Provide the (x, y) coordinate of the cell's center where the given text is located.  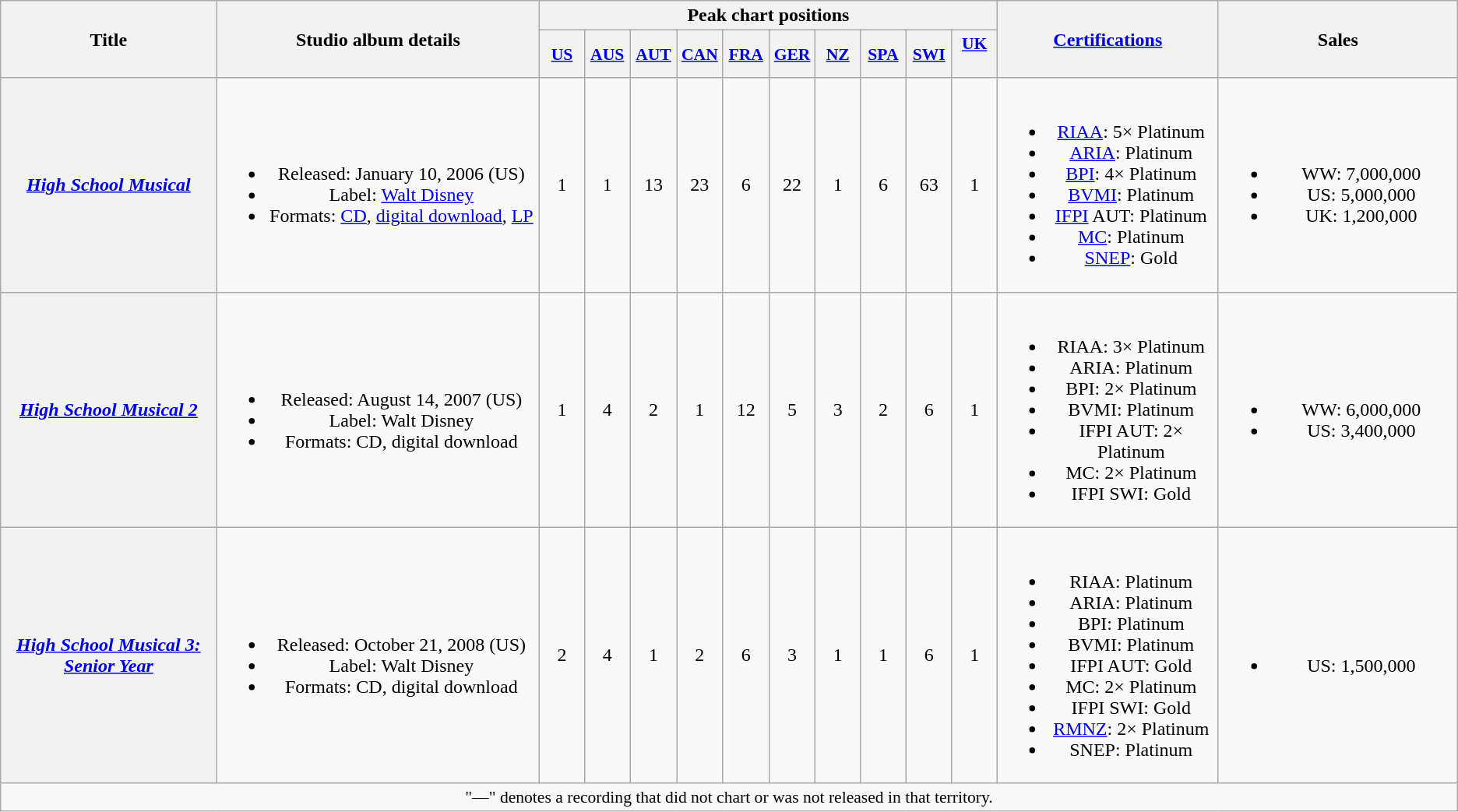
Certifications (1108, 39)
Sales (1338, 39)
RIAA: 5× PlatinumARIA: PlatinumBPI: 4× PlatinumBVMI: PlatinumIFPI AUT: PlatinumMC: PlatinumSNEP: Gold (1108, 185)
Title (109, 39)
High School Musical (109, 185)
US (562, 54)
12 (746, 410)
CAN (699, 54)
GER (791, 54)
Peak chart positions (768, 16)
Studio album details (379, 39)
23 (699, 185)
5 (791, 410)
SWI (928, 54)
NZ (838, 54)
22 (791, 185)
AUT (653, 54)
High School Musical 2 (109, 410)
RIAA: PlatinumARIA: PlatinumBPI: PlatinumBVMI: PlatinumIFPI AUT: GoldMC: 2× PlatinumIFPI SWI: GoldRMNZ: 2× PlatinumSNEP: Platinum (1108, 656)
Released: August 14, 2007 (US)Label: Walt DisneyFormats: CD, digital download (379, 410)
SPA (883, 54)
"—" denotes a recording that did not chart or was not released in that territory. (729, 797)
WW: 6,000,000US: 3,400,000 (1338, 410)
13 (653, 185)
Released: October 21, 2008 (US)Label: Walt DisneyFormats: CD, digital download (379, 656)
RIAA: 3× PlatinumARIA: PlatinumBPI: 2× PlatinumBVMI: PlatinumIFPI AUT: 2× PlatinumMC: 2× PlatinumIFPI SWI: Gold (1108, 410)
UK (974, 54)
FRA (746, 54)
AUS (607, 54)
Released: January 10, 2006 (US)Label: Walt DisneyFormats: CD, digital download, LP (379, 185)
US: 1,500,000 (1338, 656)
High School Musical 3: Senior Year (109, 656)
WW: 7,000,000US: 5,000,000UK: 1,200,000 (1338, 185)
63 (928, 185)
